Provide the (x, y) coordinate of the cell's center where the given text is located.  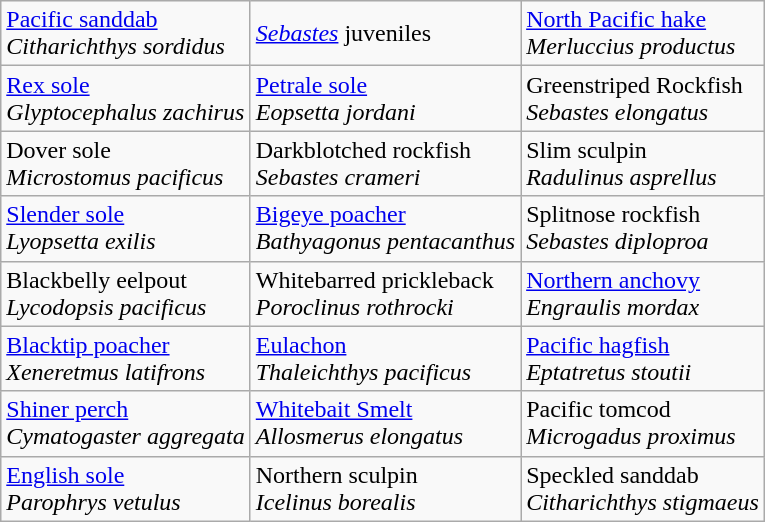
Sebastes juveniles (385, 34)
Northern sculpinIcelinus borealis (385, 488)
Petrale soleEopsetta jordani (385, 98)
Blacktip poacherXeneretmus latifrons (126, 358)
Slender soleLyopsetta exilis (126, 228)
North Pacific hakeMerluccius productus (643, 34)
Darkblotched rockfishSebastes crameri (385, 164)
Speckled sanddabCitharichthys stigmaeus (643, 488)
Splitnose rockfishSebastes diploproa (643, 228)
Rex soleGlyptocephalus zachirus (126, 98)
Dover soleMicrostomus pacificus (126, 164)
Bigeye poacherBathyagonus pentacanthus (385, 228)
Pacific tomcodMicrogadus proximus (643, 424)
English soleParophrys vetulus (126, 488)
Blackbelly eelpoutLycodopsis pacificus (126, 294)
Whitebarred pricklebackPoroclinus rothrocki (385, 294)
Whitebait SmeltAllosmerus elongatus (385, 424)
Northern anchovyEngraulis mordax (643, 294)
Shiner perchCymatogaster aggregata (126, 424)
EulachonThaleichthys pacificus (385, 358)
Pacific hagfishEptatretus stoutii (643, 358)
Slim sculpinRadulinus asprellus (643, 164)
Greenstriped RockfishSebastes elongatus (643, 98)
Pacific sanddabCitharichthys sordidus (126, 34)
